Pinpoint the cell where the given text exists, returning its [x, y] midpoint coordinate. 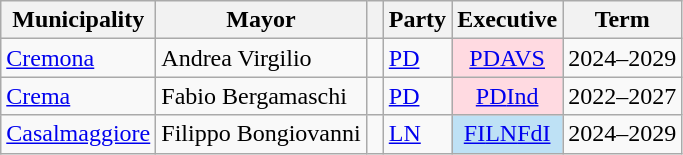
PDInd [508, 96]
Cremona [78, 58]
Municipality [78, 20]
PDAVS [508, 58]
Andrea Virgilio [261, 58]
Mayor [261, 20]
Casalmaggiore [78, 134]
Term [622, 20]
LN [417, 134]
Crema [78, 96]
Fabio Bergamaschi [261, 96]
Filippo Bongiovanni [261, 134]
Executive [508, 20]
FILNFdI [508, 134]
2022–2027 [622, 96]
Party [417, 20]
